Scan for the cell matching the given text and deliver its [x, y] coordinate at center. 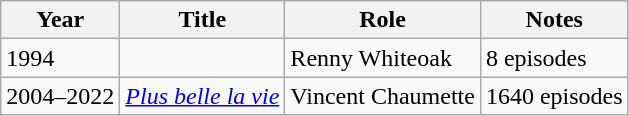
8 episodes [554, 58]
Year [60, 20]
1994 [60, 58]
Plus belle la vie [202, 96]
2004–2022 [60, 96]
Renny Whiteoak [383, 58]
Notes [554, 20]
Vincent Chaumette [383, 96]
Role [383, 20]
Title [202, 20]
1640 episodes [554, 96]
